Find where the given text appears and provide that cell's center as (x, y) coordinate. 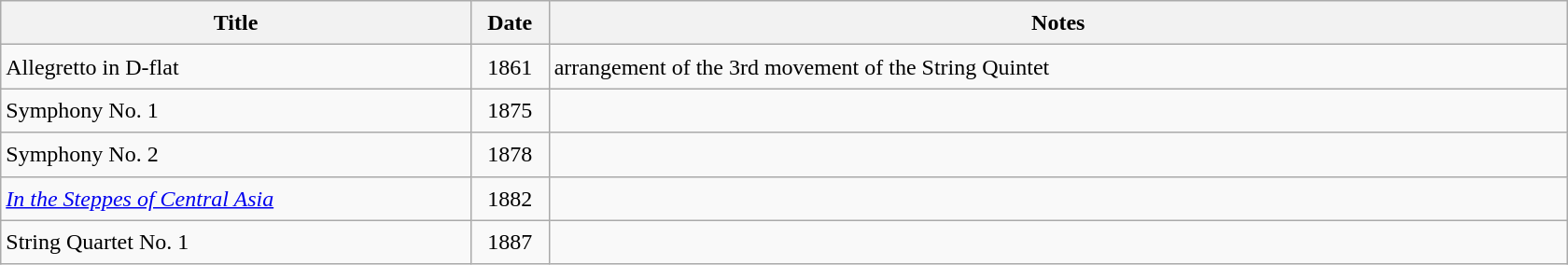
Allegretto in D-flat (236, 67)
1882 (510, 198)
Title (236, 22)
Symphony No. 1 (236, 110)
1875 (510, 110)
String Quartet No. 1 (236, 243)
arrangement of the 3rd movement of the String Quintet (1058, 67)
Notes (1058, 22)
1887 (510, 243)
1861 (510, 67)
Date (510, 22)
Symphony No. 2 (236, 155)
1878 (510, 155)
In the Steppes of Central Asia (236, 198)
